Capture the cell that displays the provided text and extract its (X, Y) central coordinate. 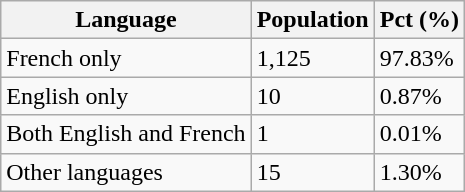
Both English and French (126, 134)
Population (312, 20)
0.01% (419, 134)
15 (312, 172)
1.30% (419, 172)
Pct (%) (419, 20)
0.87% (419, 96)
97.83% (419, 58)
1 (312, 134)
1,125 (312, 58)
Language (126, 20)
English only (126, 96)
Other languages (126, 172)
French only (126, 58)
10 (312, 96)
